Output the (x, y) coordinate of the center of the cell containing the given text.  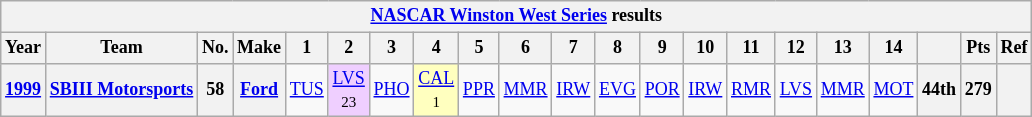
No. (216, 48)
1999 (24, 90)
7 (574, 48)
9 (662, 48)
TUS (306, 90)
1 (306, 48)
NASCAR Winston West Series results (516, 16)
14 (894, 48)
CAL1 (436, 90)
3 (392, 48)
10 (706, 48)
44th (940, 90)
Ref (1014, 48)
Ford (260, 90)
279 (978, 90)
Make (260, 48)
Pts (978, 48)
5 (480, 48)
12 (796, 48)
Year (24, 48)
58 (216, 90)
13 (842, 48)
EVG (618, 90)
4 (436, 48)
PHO (392, 90)
6 (526, 48)
RMR (752, 90)
PPR (480, 90)
Team (121, 48)
8 (618, 48)
LVS (796, 90)
11 (752, 48)
LVS23 (348, 90)
MOT (894, 90)
SBIII Motorsports (121, 90)
2 (348, 48)
POR (662, 90)
